Capture the cell that displays the provided text and extract its [x, y] central coordinate. 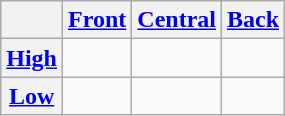
Central [177, 20]
Low [32, 96]
Back [254, 20]
High [32, 58]
Front [98, 20]
